Pinpoint the cell where the given text exists, returning its (x, y) midpoint coordinate. 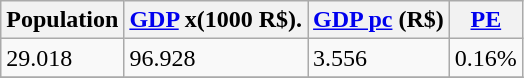
GDP x(1000 R$). (216, 20)
PE (486, 20)
29.018 (62, 58)
0.16% (486, 58)
3.556 (379, 58)
Population (62, 20)
96.928 (216, 58)
GDP pc (R$) (379, 20)
